Scan for the cell matching the given text and deliver its [x, y] coordinate at center. 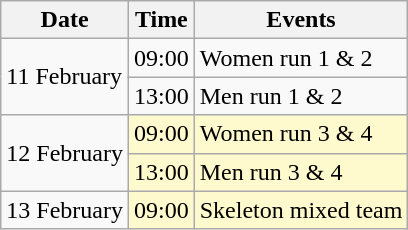
12 February [65, 153]
Time [161, 20]
Women run 1 & 2 [301, 58]
Skeleton mixed team [301, 210]
Date [65, 20]
Men run 3 & 4 [301, 172]
Men run 1 & 2 [301, 96]
13 February [65, 210]
11 February [65, 77]
Women run 3 & 4 [301, 134]
Events [301, 20]
